Provide the (X, Y) coordinate of the cell's center where the given text is located.  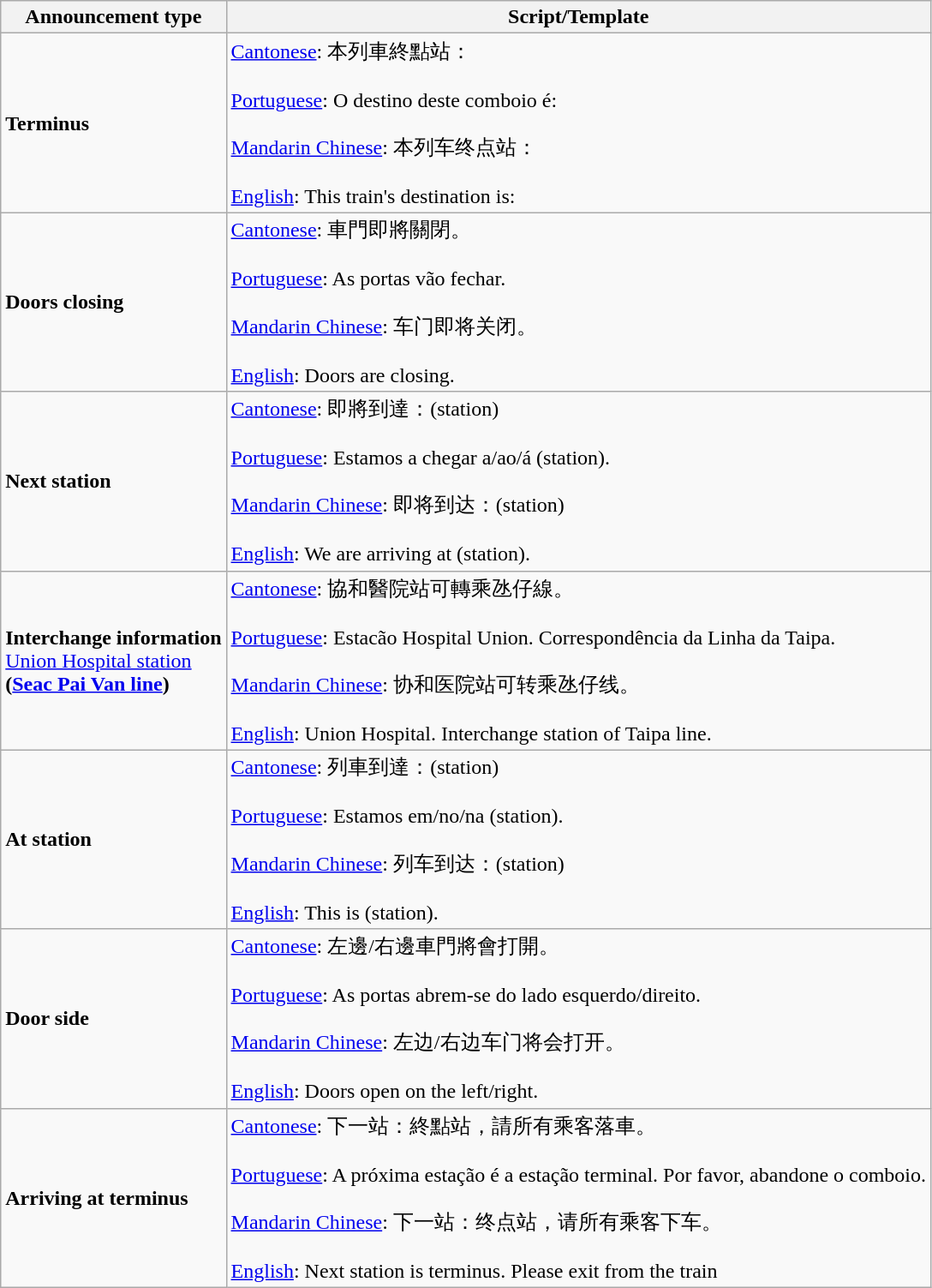
Next station (113, 482)
Terminus (113, 123)
Cantonese: 車門即將關閉。Portuguese: As portas vão fechar.Mandarin Chinese: 车门即将关闭。English: Doors are closing. (579, 302)
Announcement type (113, 17)
Door side (113, 1018)
Arriving at terminus (113, 1198)
Cantonese: 本列車終點站：Portuguese: O destino deste comboio é:Mandarin Chinese: 本列车终点站：English: This train's destination is: (579, 123)
Doors closing (113, 302)
At station (113, 840)
Cantonese: 即將到達：(station)Portuguese: Estamos a chegar a/ao/á (station).Mandarin Chinese: 即将到达：(station)English: We are arriving at (station). (579, 482)
Interchange informationUnion Hospital station(Seac Pai Van line) (113, 660)
Cantonese: 列車到達：(station)Portuguese: Estamos em/no/na (station).Mandarin Chinese: 列车到达：(station)English: This is (station). (579, 840)
Cantonese: 左邊/右邊車門將會打開。Portuguese: As portas abrem-se do lado esquerdo/direito.Mandarin Chinese: 左边/右边车门将会打开。English: Doors open on the left/right. (579, 1018)
Script/Template (579, 17)
